Provide the (x, y) coordinate of the cell's center where the given text is located.  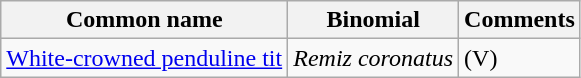
Remiz coronatus (374, 58)
(V) (520, 58)
White-crowned penduline tit (144, 58)
Binomial (374, 20)
Comments (520, 20)
Common name (144, 20)
